Pinpoint the cell where the given text exists, returning its (X, Y) midpoint coordinate. 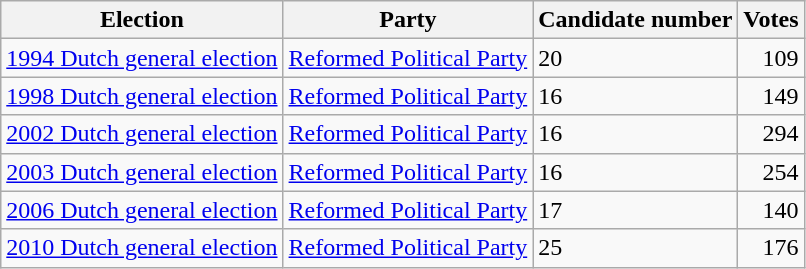
Election (142, 20)
2002 Dutch general election (142, 134)
20 (636, 58)
294 (771, 134)
140 (771, 210)
25 (636, 248)
Party (408, 20)
1994 Dutch general election (142, 58)
149 (771, 96)
254 (771, 172)
176 (771, 248)
2006 Dutch general election (142, 210)
Candidate number (636, 20)
109 (771, 58)
17 (636, 210)
Votes (771, 20)
2010 Dutch general election (142, 248)
1998 Dutch general election (142, 96)
2003 Dutch general election (142, 172)
